Return the (X, Y) coordinate for the center point of the cell that contains the specified text.  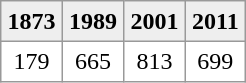
1873 (32, 21)
699 (215, 61)
665 (93, 61)
179 (32, 61)
1989 (93, 21)
813 (155, 61)
2011 (215, 21)
2001 (155, 21)
